Determine the (X, Y) coordinate at the center of the cell enclosing the given text.  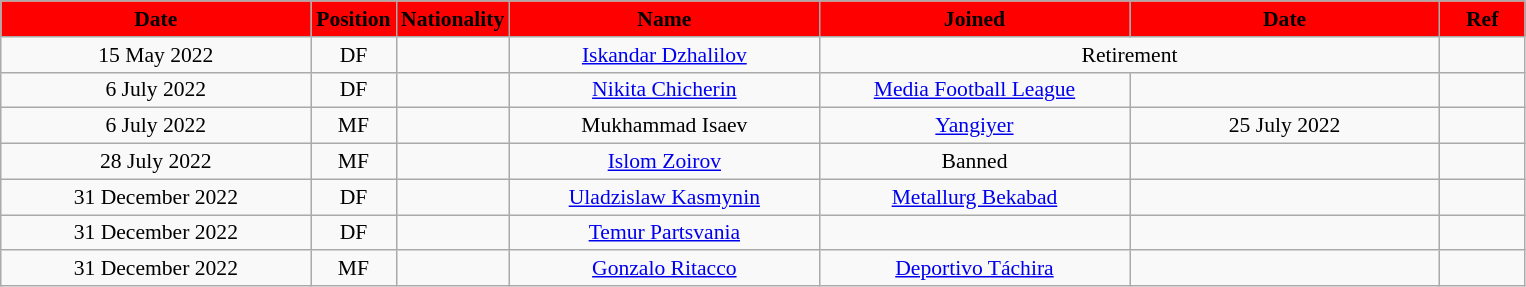
Ref (1482, 19)
Joined (974, 19)
15 May 2022 (156, 55)
Deportivo Táchira (974, 269)
Yangiyer (974, 126)
Media Football League (974, 90)
Position (354, 19)
Nationality (452, 19)
Temur Partsvania (664, 233)
Metallurg Bekabad (974, 197)
Uladzislaw Kasmynin (664, 197)
Gonzalo Ritacco (664, 269)
Mukhammad Isaev (664, 126)
Name (664, 19)
Nikita Chicherin (664, 90)
25 July 2022 (1285, 126)
Banned (974, 162)
28 July 2022 (156, 162)
Retirement (1129, 55)
Iskandar Dzhalilov (664, 55)
Islom Zoirov (664, 162)
